From the cell containing the given text, extract its center point as (x, y) coordinate. 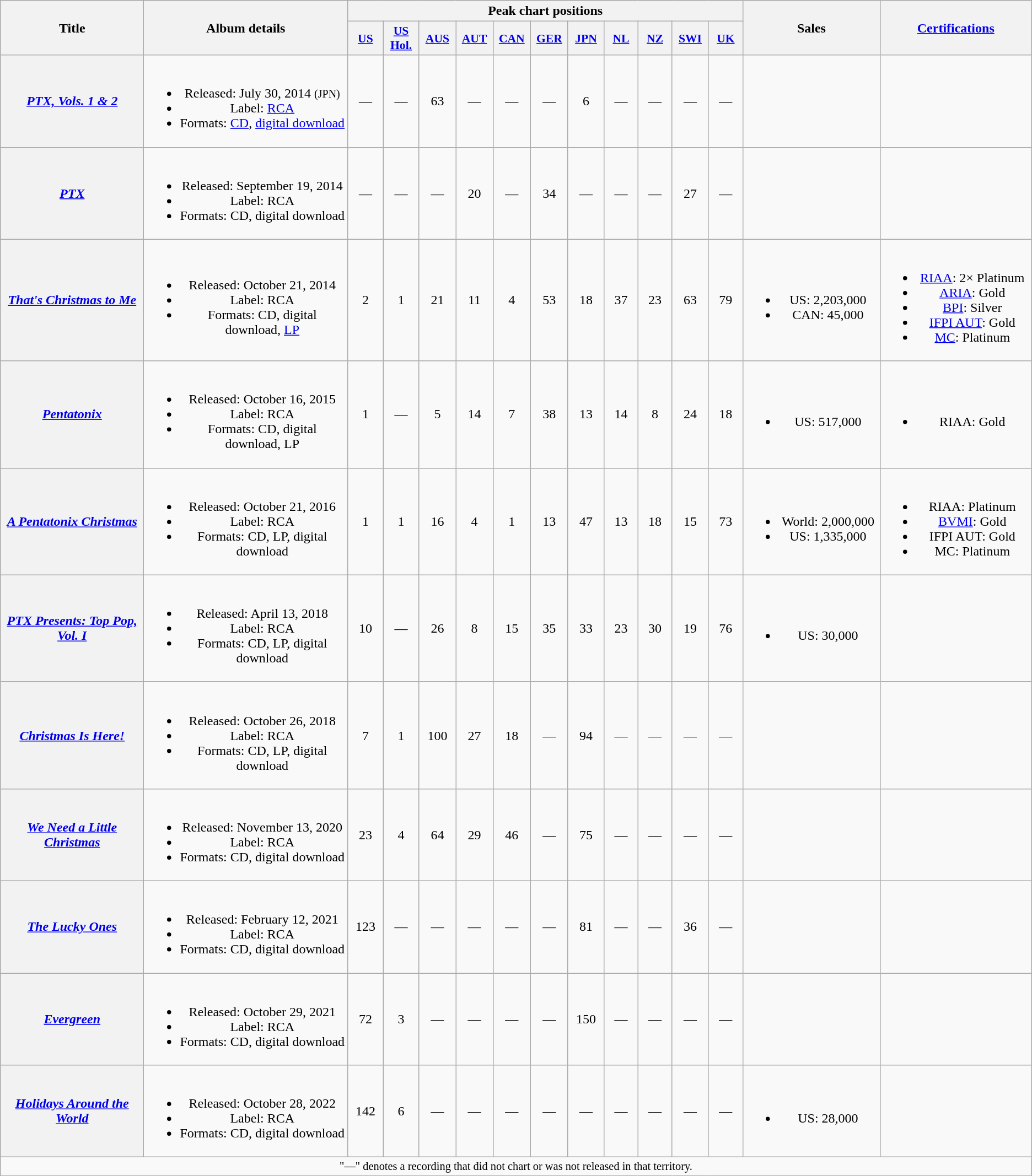
US: 30,000 (811, 628)
26 (438, 628)
Certifications (956, 28)
Released: July 30, 2014 (JPN)Label: RCAFormats: CD, digital download (246, 101)
World: 2,000,000US: 1,335,000 (811, 521)
Holidays Around the World (72, 1111)
US (365, 39)
94 (585, 735)
RIAA: 2× PlatinumARIA: GoldBPI: SilverIFPI AUT: GoldMC: Platinum (956, 300)
53 (549, 300)
Released: October 26, 2018Label: RCAFormats: CD, LP, digital download (246, 735)
73 (725, 521)
PTX Presents: Top Pop, Vol. I (72, 628)
NL (621, 39)
Released: October 28, 2022Label: RCAFormats: CD, digital download (246, 1111)
72 (365, 1019)
47 (585, 521)
Album details (246, 28)
64 (438, 834)
46 (512, 834)
That's Christmas to Me (72, 300)
The Lucky Ones (72, 927)
16 (438, 521)
CAN (512, 39)
5 (438, 414)
Evergreen (72, 1019)
USHol. (401, 39)
UK (725, 39)
10 (365, 628)
GER (549, 39)
Released: November 13, 2020Label: RCAFormats: CD, digital download (246, 834)
"—" denotes a recording that did not chart or was not released in that territory. (516, 1167)
11 (475, 300)
20 (475, 193)
30 (655, 628)
US: 2,203,000CAN: 45,000 (811, 300)
3 (401, 1019)
Released: September 19, 2014Label: RCAFormats: CD, digital download (246, 193)
We Need a Little Christmas (72, 834)
35 (549, 628)
RIAA: PlatinumBVMI: GoldIFPI AUT: GoldMC: Platinum (956, 521)
AUS (438, 39)
36 (690, 927)
AUT (475, 39)
NZ (655, 39)
24 (690, 414)
A Pentatonix Christmas (72, 521)
Released: February 12, 2021Label: RCAFormats: CD, digital download (246, 927)
29 (475, 834)
38 (549, 414)
PTX, Vols. 1 & 2 (72, 101)
123 (365, 927)
Pentatonix (72, 414)
150 (585, 1019)
2 (365, 300)
Released: October 21, 2014Label: RCAFormats: CD, digital download, LP (246, 300)
34 (549, 193)
Title (72, 28)
76 (725, 628)
US: 517,000 (811, 414)
Released: October 21, 2016Label: RCAFormats: CD, LP, digital download (246, 521)
37 (621, 300)
33 (585, 628)
PTX (72, 193)
100 (438, 735)
US: 28,000 (811, 1111)
Released: April 13, 2018Label: RCAFormats: CD, LP, digital download (246, 628)
19 (690, 628)
Christmas Is Here! (72, 735)
21 (438, 300)
SWI (690, 39)
Released: October 29, 2021Label: RCAFormats: CD, digital download (246, 1019)
Peak chart positions (546, 11)
Sales (811, 28)
RIAA: Gold (956, 414)
142 (365, 1111)
Released: October 16, 2015Label: RCAFormats: CD, digital download, LP (246, 414)
JPN (585, 39)
79 (725, 300)
75 (585, 834)
81 (585, 927)
